Detect which cell encompasses the target text, then output its [X, Y] center coordinate. 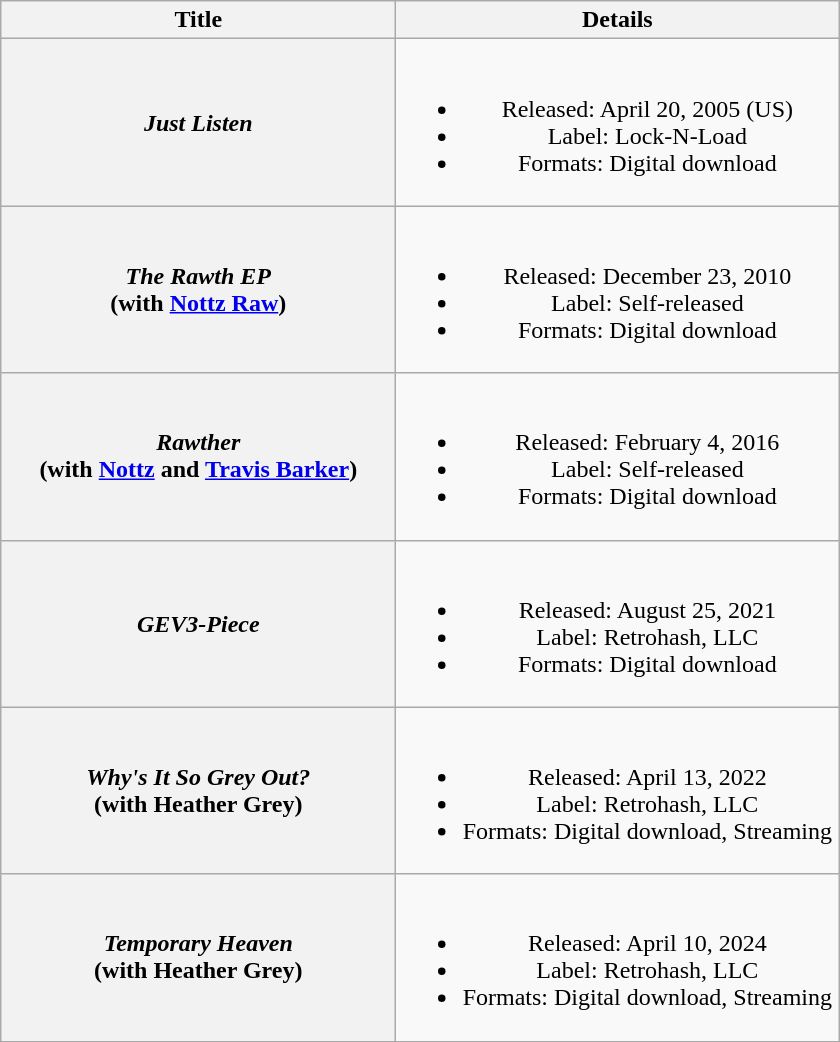
Title [198, 20]
Temporary Heaven(with Heather Grey) [198, 958]
Released: December 23, 2010Label: Self-releasedFormats: Digital download [618, 290]
Released: April 10, 2024Label: Retrohash, LLCFormats: Digital download, Streaming [618, 958]
The Rawth EP(with Nottz Raw) [198, 290]
Rawther(with Nottz and Travis Barker) [198, 456]
GEV3-Piece [198, 624]
Released: February 4, 2016Label: Self-releasedFormats: Digital download [618, 456]
Released: April 20, 2005 (US)Label: Lock-N-LoadFormats: Digital download [618, 122]
Just Listen [198, 122]
Released: August 25, 2021Label: Retrohash, LLCFormats: Digital download [618, 624]
Why's It So Grey Out?(with Heather Grey) [198, 790]
Details [618, 20]
Released: April 13, 2022Label: Retrohash, LLCFormats: Digital download, Streaming [618, 790]
